Capture the cell that displays the provided text and extract its [x, y] central coordinate. 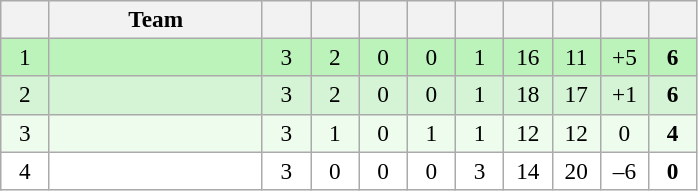
14 [528, 170]
18 [528, 95]
20 [576, 170]
+1 [624, 95]
Team [156, 19]
11 [576, 57]
–6 [624, 170]
16 [528, 57]
17 [576, 95]
+5 [624, 57]
